Extract the [x, y] coordinate from the center of the cell holding the provided text.  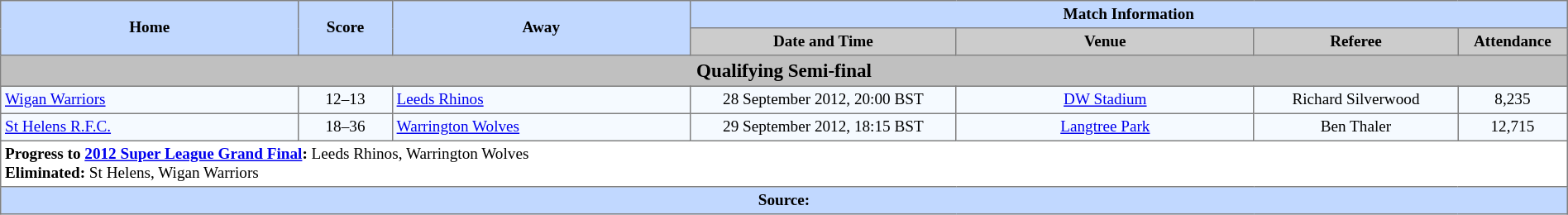
Progress to 2012 Super League Grand Final: Leeds Rhinos, Warrington WolvesEliminated: St Helens, Wigan Warriors [784, 164]
Wigan Warriors [150, 99]
Qualifying Semi-final [784, 71]
29 September 2012, 18:15 BST [823, 127]
Ben Thaler [1355, 127]
12–13 [346, 99]
Leeds Rhinos [541, 99]
Langtree Park [1105, 127]
DW Stadium [1105, 99]
St Helens R.F.C. [150, 127]
28 September 2012, 20:00 BST [823, 99]
Match Information [1128, 15]
Richard Silverwood [1355, 99]
Referee [1355, 41]
Date and Time [823, 41]
18–36 [346, 127]
8,235 [1513, 99]
Venue [1105, 41]
Home [150, 28]
12,715 [1513, 127]
Away [541, 28]
Score [346, 28]
Source: [784, 200]
Warrington Wolves [541, 127]
Attendance [1513, 41]
